Detect which cell encompasses the target text, then output its (X, Y) center coordinate. 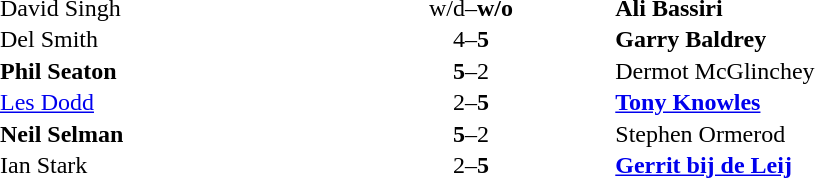
4–5 (472, 39)
2–5 (472, 103)
